Return [x, y] of the center of cell containing provided text 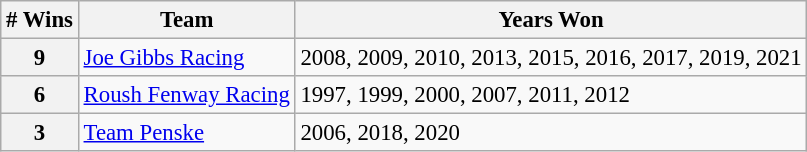
Team Penske [186, 133]
Years Won [551, 20]
# Wins [40, 20]
1997, 1999, 2000, 2007, 2011, 2012 [551, 95]
2008, 2009, 2010, 2013, 2015, 2016, 2017, 2019, 2021 [551, 58]
9 [40, 58]
2006, 2018, 2020 [551, 133]
Team [186, 20]
3 [40, 133]
Joe Gibbs Racing [186, 58]
6 [40, 95]
Roush Fenway Racing [186, 95]
